Locate the cell with the specified text and output its (x, y) center coordinate. 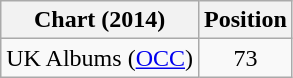
73 (246, 58)
Position (246, 20)
Chart (2014) (100, 20)
UK Albums (OCC) (100, 58)
